Return (x, y) of the center of cell containing provided text 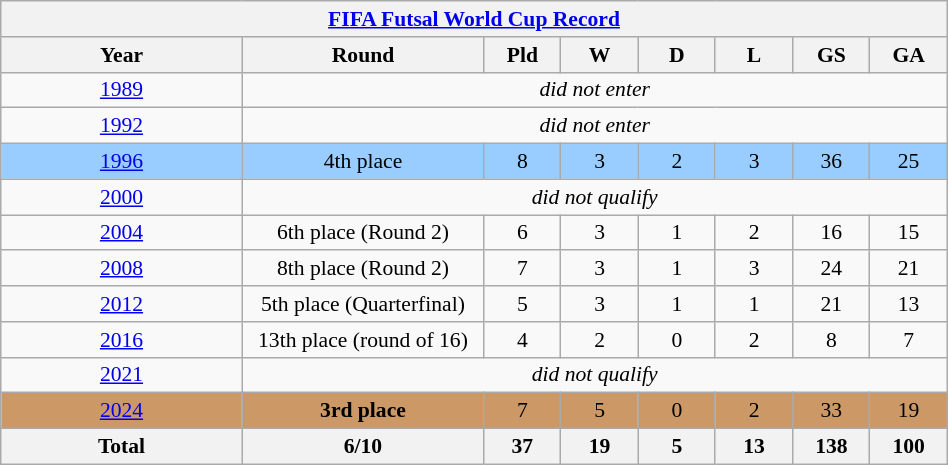
36 (832, 162)
4 (522, 340)
24 (832, 269)
13th place (round of 16) (362, 340)
6th place (Round 2) (362, 233)
4th place (362, 162)
2024 (122, 411)
100 (908, 447)
Pld (522, 55)
2008 (122, 269)
1989 (122, 90)
GS (832, 55)
GA (908, 55)
16 (832, 233)
1992 (122, 126)
FIFA Futsal World Cup Record (474, 19)
25 (908, 162)
33 (832, 411)
3rd place (362, 411)
W (600, 55)
2021 (122, 375)
5th place (Quarterfinal) (362, 304)
15 (908, 233)
Total (122, 447)
8th place (Round 2) (362, 269)
37 (522, 447)
2000 (122, 197)
1996 (122, 162)
2004 (122, 233)
2012 (122, 304)
6/10 (362, 447)
6 (522, 233)
Year (122, 55)
2016 (122, 340)
Round (362, 55)
D (676, 55)
L (754, 55)
138 (832, 447)
